Output the [X, Y] coordinate of the center of the cell containing the given text.  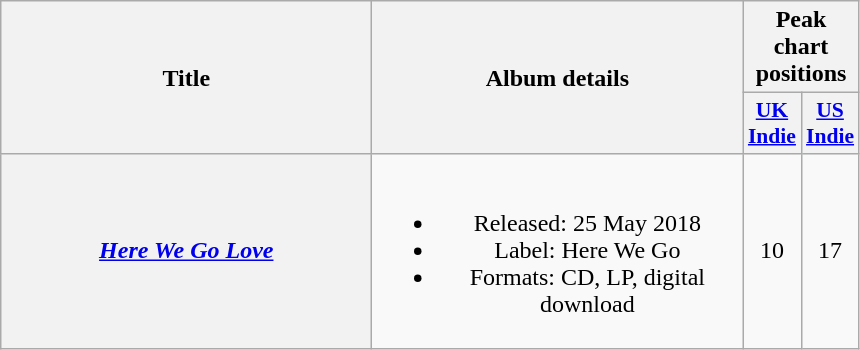
17 [830, 251]
Album details [558, 78]
UK Indie [772, 124]
Released: 25 May 2018Label: Here We GoFormats: CD, LP, digital download [558, 251]
Peak chart positions [801, 47]
Here We Go Love [186, 251]
10 [772, 251]
US Indie [830, 124]
Title [186, 78]
